Scan for the cell matching the given text and deliver its (X, Y) coordinate at center. 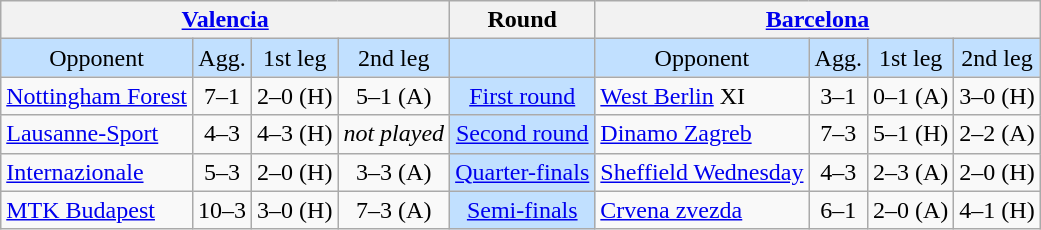
3–3 (A) (394, 172)
2–0 (A) (910, 210)
Barcelona (818, 20)
2–3 (A) (910, 172)
7–3 (A) (394, 210)
Second round (522, 134)
not played (394, 134)
Valencia (226, 20)
Nottingham Forest (97, 96)
MTK Budapest (97, 210)
Internazionale (97, 172)
5–3 (222, 172)
4–3 (H) (295, 134)
Quarter-finals (522, 172)
Semi-finals (522, 210)
6–1 (838, 210)
7–3 (838, 134)
5–1 (H) (910, 134)
7–1 (222, 96)
Dinamo Zagreb (702, 134)
2–2 (A) (997, 134)
Round (522, 20)
West Berlin XI (702, 96)
Lausanne-Sport (97, 134)
First round (522, 96)
5–1 (A) (394, 96)
3–1 (838, 96)
0–1 (A) (910, 96)
4–1 (H) (997, 210)
10–3 (222, 210)
Crvena zvezda (702, 210)
Sheffield Wednesday (702, 172)
